Extract the (X, Y) coordinate from the center of the cell holding the provided text.  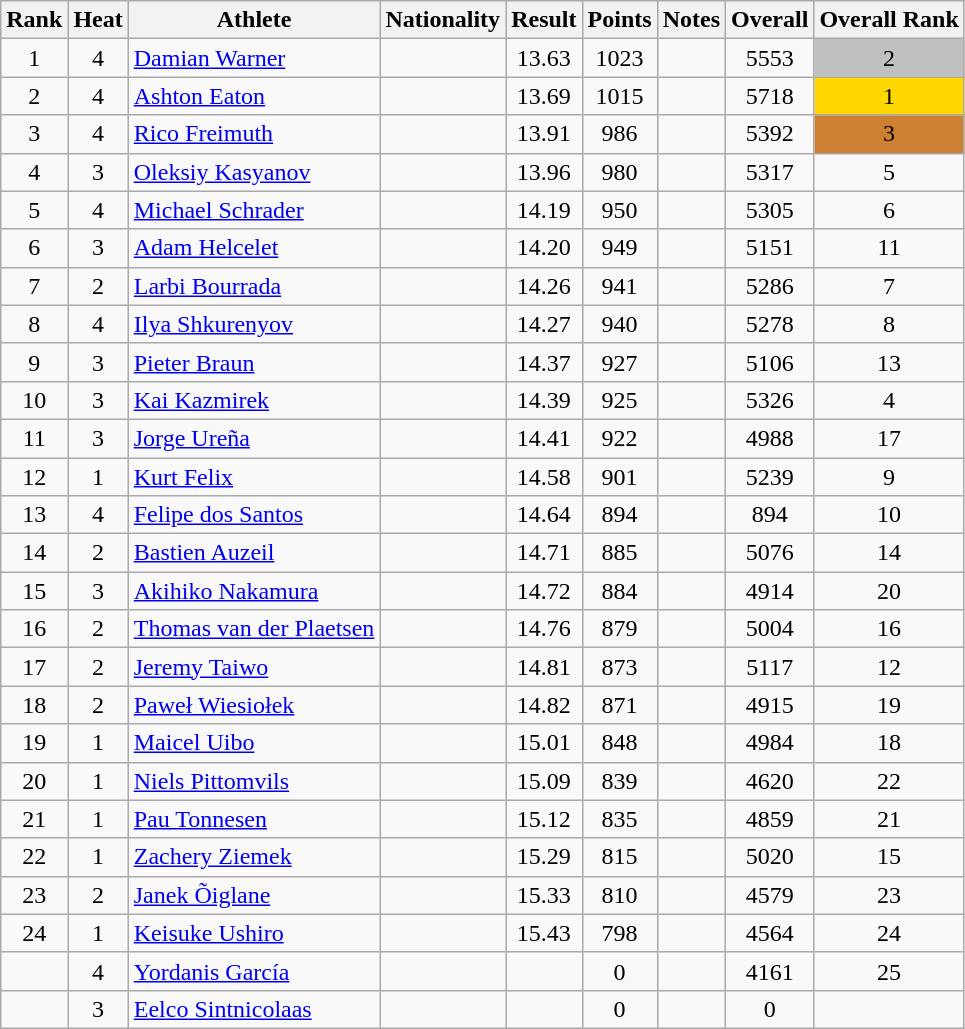
835 (620, 819)
Ilya Shkurenyov (254, 324)
Yordanis García (254, 971)
13.63 (544, 58)
Kai Kazmirek (254, 400)
14.82 (544, 705)
15.01 (544, 743)
5305 (770, 210)
815 (620, 857)
Jorge Ureña (254, 438)
Eelco Sintnicolaas (254, 1009)
941 (620, 286)
13.96 (544, 172)
Rico Freimuth (254, 134)
922 (620, 438)
Janek Õiglane (254, 895)
879 (620, 629)
Zachery Ziemek (254, 857)
14.20 (544, 248)
14.58 (544, 477)
5326 (770, 400)
Pau Tonnesen (254, 819)
884 (620, 591)
14.64 (544, 515)
901 (620, 477)
5239 (770, 477)
Maicel Uibo (254, 743)
4914 (770, 591)
4984 (770, 743)
14.71 (544, 553)
Jeremy Taiwo (254, 667)
950 (620, 210)
5392 (770, 134)
Ashton Eaton (254, 96)
Michael Schrader (254, 210)
5286 (770, 286)
Kurt Felix (254, 477)
5278 (770, 324)
980 (620, 172)
Paweł Wiesiołek (254, 705)
Pieter Braun (254, 362)
873 (620, 667)
Rank (34, 20)
1023 (620, 58)
4915 (770, 705)
Nationality (443, 20)
4579 (770, 895)
13.91 (544, 134)
Oleksiy Kasyanov (254, 172)
15.29 (544, 857)
927 (620, 362)
Bastien Auzeil (254, 553)
4620 (770, 781)
Niels Pittomvils (254, 781)
Points (620, 20)
14.81 (544, 667)
14.26 (544, 286)
5117 (770, 667)
14.37 (544, 362)
949 (620, 248)
798 (620, 933)
Athlete (254, 20)
839 (620, 781)
871 (620, 705)
13.69 (544, 96)
5718 (770, 96)
14.72 (544, 591)
Overall (770, 20)
14.76 (544, 629)
810 (620, 895)
15.12 (544, 819)
Result (544, 20)
848 (620, 743)
15.09 (544, 781)
925 (620, 400)
Damian Warner (254, 58)
4564 (770, 933)
4161 (770, 971)
15.33 (544, 895)
1015 (620, 96)
5553 (770, 58)
885 (620, 553)
4988 (770, 438)
14.27 (544, 324)
Thomas van der Plaetsen (254, 629)
4859 (770, 819)
Notes (691, 20)
Heat (98, 20)
25 (889, 971)
5004 (770, 629)
14.39 (544, 400)
15.43 (544, 933)
Overall Rank (889, 20)
940 (620, 324)
Adam Helcelet (254, 248)
Keisuke Ushiro (254, 933)
14.19 (544, 210)
14.41 (544, 438)
5020 (770, 857)
Felipe dos Santos (254, 515)
Larbi Bourrada (254, 286)
5106 (770, 362)
5076 (770, 553)
5151 (770, 248)
5317 (770, 172)
Akihiko Nakamura (254, 591)
986 (620, 134)
